Pinpoint the cell where the given text exists, returning its [X, Y] midpoint coordinate. 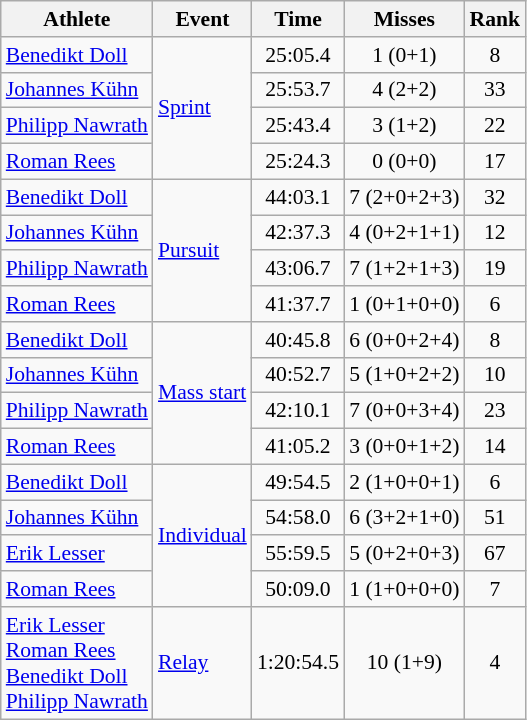
42:37.3 [298, 233]
43:06.7 [298, 269]
40:45.8 [298, 340]
7 (0+0+3+4) [404, 411]
1 (0+1) [404, 55]
10 [496, 375]
Mass start [202, 393]
33 [496, 90]
Athlete [77, 19]
42:10.1 [298, 411]
4 (0+2+1+1) [404, 233]
5 (0+2+0+3) [404, 554]
67 [496, 554]
17 [496, 162]
7 [496, 589]
25:24.3 [298, 162]
2 (1+0+0+1) [404, 482]
12 [496, 233]
1:20:54.5 [298, 663]
19 [496, 269]
6 (3+2+1+0) [404, 518]
51 [496, 518]
Rank [496, 19]
Erik LesserRoman ReesBenedikt DollPhilipp Nawrath [77, 663]
41:37.7 [298, 304]
3 (1+2) [404, 126]
3 (0+0+1+2) [404, 447]
25:53.7 [298, 90]
5 (1+0+2+2) [404, 375]
25:05.4 [298, 55]
10 (1+9) [404, 663]
50:09.0 [298, 589]
0 (0+0) [404, 162]
Individual [202, 535]
Misses [404, 19]
1 (0+1+0+0) [404, 304]
Sprint [202, 108]
6 (0+0+2+4) [404, 340]
Time [298, 19]
7 (2+0+2+3) [404, 197]
44:03.1 [298, 197]
Erik Lesser [77, 554]
22 [496, 126]
41:05.2 [298, 447]
23 [496, 411]
49:54.5 [298, 482]
1 (1+0+0+0) [404, 589]
Event [202, 19]
54:58.0 [298, 518]
Pursuit [202, 250]
25:43.4 [298, 126]
4 [496, 663]
55:59.5 [298, 554]
4 (2+2) [404, 90]
14 [496, 447]
Relay [202, 663]
40:52.7 [298, 375]
7 (1+2+1+3) [404, 269]
32 [496, 197]
